Detect which cell encompasses the target text, then output its [X, Y] center coordinate. 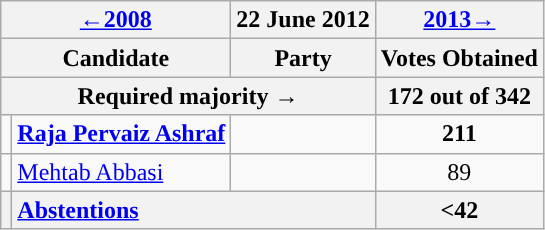
<42 [459, 210]
89 [459, 172]
Votes Obtained [459, 58]
←2008 [116, 20]
Required majority → [188, 96]
22 June 2012 [303, 20]
Raja Pervaiz Ashraf [122, 134]
211 [459, 134]
Candidate [116, 58]
Party [303, 58]
172 out of 342 [459, 96]
2013→ [459, 20]
Abstentions [194, 210]
Mehtab Abbasi [122, 172]
